For the text-containing cell, return its midpoint in [x, y] coordinate format. 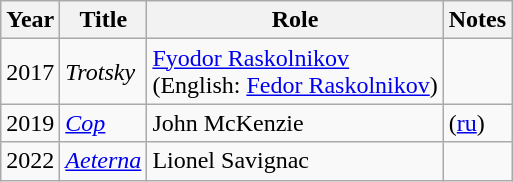
Aeterna [104, 161]
Trotsky [104, 72]
Title [104, 20]
John McKenzie [295, 123]
2019 [30, 123]
2017 [30, 72]
Lionel Savignac [295, 161]
Role [295, 20]
Notes [477, 20]
(ru) [477, 123]
2022 [30, 161]
Year [30, 20]
Cop [104, 123]
Fyodor Raskolnikov (English: Fedor Raskolnikov) [295, 72]
